Determine the (x, y) coordinate at the center of the cell enclosing the given text.  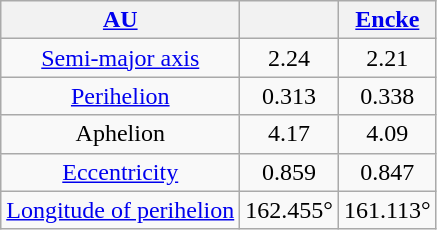
4.09 (387, 134)
AU (120, 20)
Longitude of perihelion (120, 210)
Encke (387, 20)
Eccentricity (120, 172)
0.313 (290, 96)
Perihelion (120, 96)
0.847 (387, 172)
4.17 (290, 134)
162.455° (290, 210)
0.338 (387, 96)
2.24 (290, 58)
161.113° (387, 210)
2.21 (387, 58)
0.859 (290, 172)
Aphelion (120, 134)
Semi-major axis (120, 58)
